Provide the (x, y) coordinate of the cell's center where the given text is located.  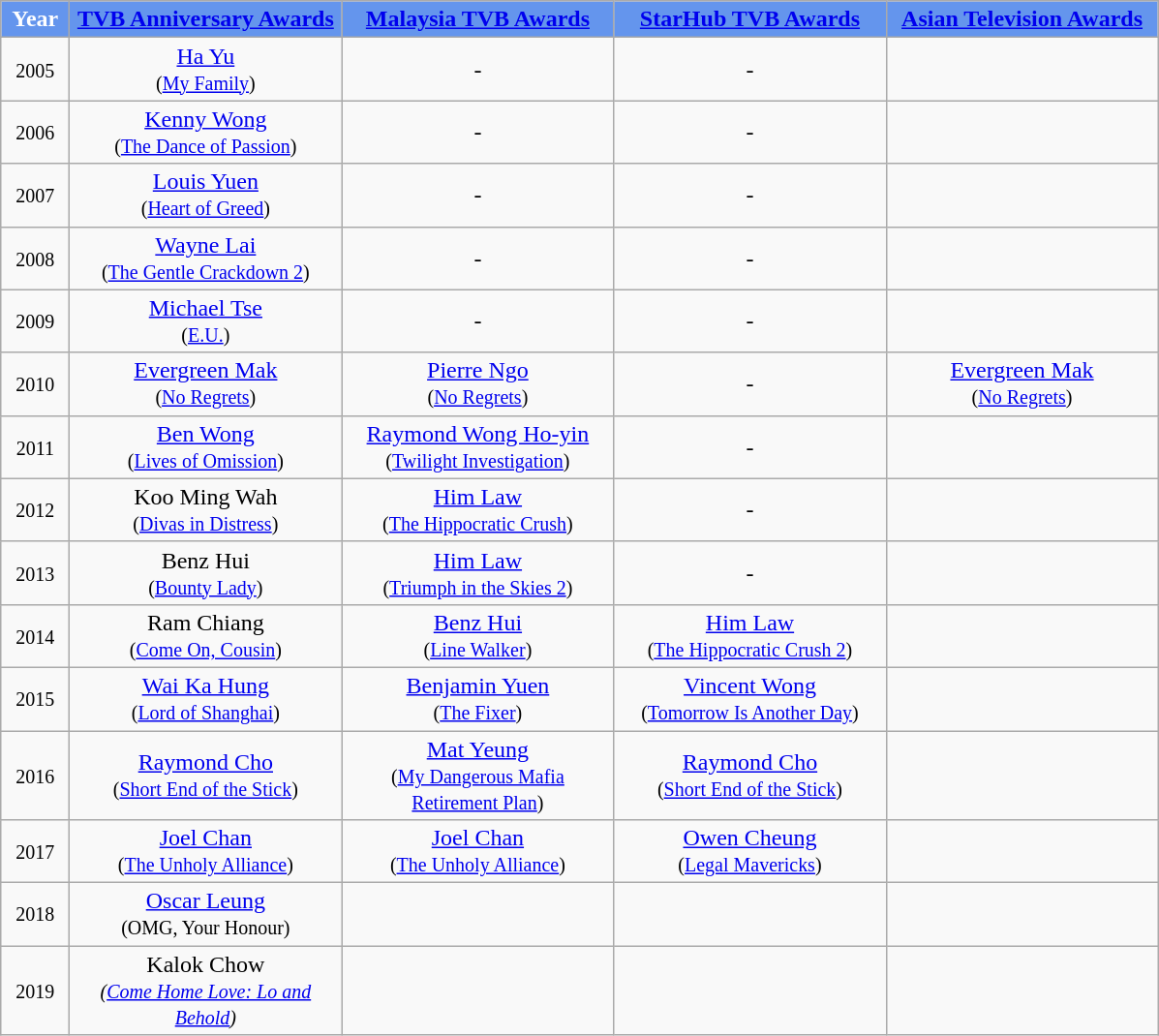
2005 (35, 70)
2015 (35, 699)
Owen Cheung(Legal Mavericks) (749, 852)
2013 (35, 573)
Year (35, 19)
Koo Ming Wah (Divas in Distress) (205, 509)
Mat Yeung(My Dangerous Mafia Retirement Plan) (478, 775)
StarHub TVB Awards (749, 19)
2014 (35, 635)
2012 (35, 509)
Ben Wong(Lives of Omission) (205, 447)
2011 (35, 447)
Kalok Chow (Come Home Love: Lo and Behold) (205, 990)
Kenny Wong(The Dance of Passion) (205, 132)
Ram Chiang(Come On, Cousin) (205, 635)
2007 (35, 196)
Malaysia TVB Awards (478, 19)
Pierre Ngo(No Regrets) (478, 383)
Ha Yu(My Family) (205, 70)
TVB Anniversary Awards (205, 19)
Wayne Lai(The Gentle Crackdown 2) (205, 258)
2010 (35, 383)
Benz Hui(Line Walker) (478, 635)
Him Law(The Hippocratic Crush) (478, 509)
Michael Tse(E.U.) (205, 321)
Vincent Wong(Tomorrow Is Another Day) (749, 699)
Asian Television Awards (1022, 19)
2009 (35, 321)
Him Law(The Hippocratic Crush 2) (749, 635)
2016 (35, 775)
Raymond Wong Ho-yin(Twilight Investigation) (478, 447)
2017 (35, 852)
Benz Hui(Bounty Lady) (205, 573)
Louis Yuen(Heart of Greed) (205, 196)
2018 (35, 914)
Oscar Leung (OMG, Your Honour) (205, 914)
2006 (35, 132)
2019 (35, 990)
Wai Ka Hung(Lord of Shanghai) (205, 699)
Him Law(Triumph in the Skies 2) (478, 573)
Benjamin Yuen(The Fixer) (478, 699)
2008 (35, 258)
